From the cell containing the given text, extract its center point as (X, Y) coordinate. 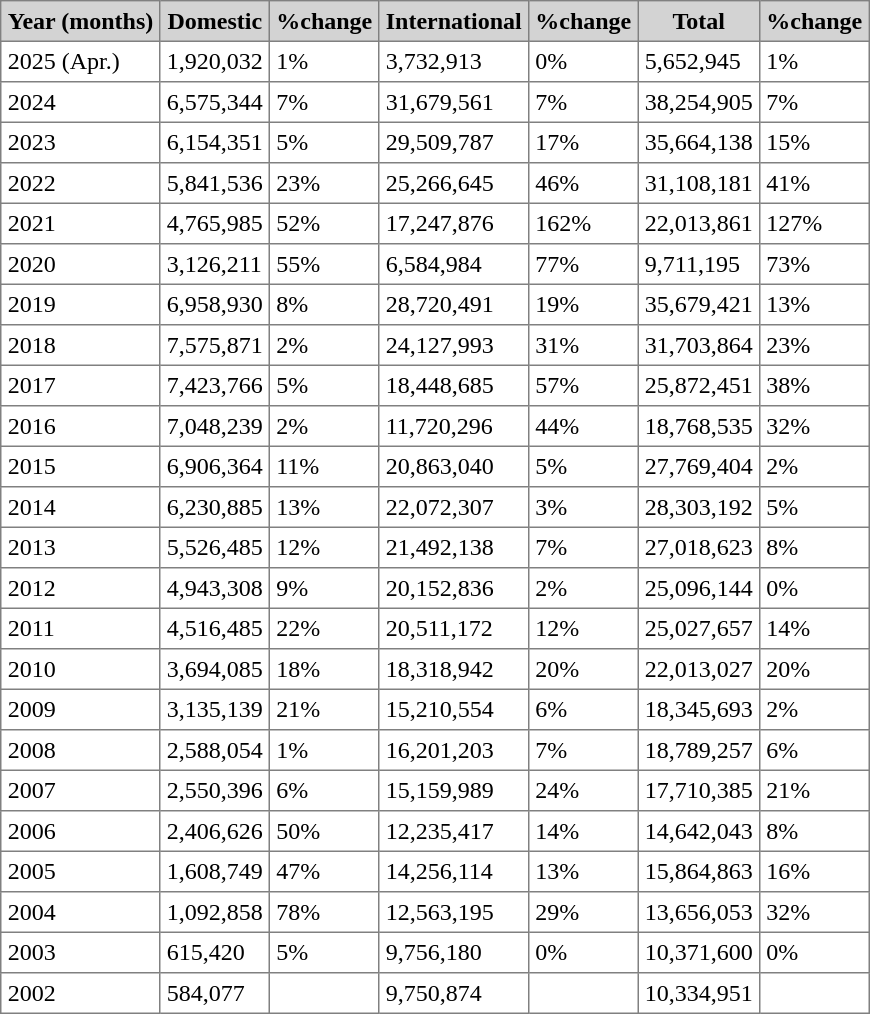
Year (months) (80, 21)
52% (325, 223)
615,420 (215, 952)
14,256,114 (454, 871)
16,201,203 (454, 750)
2025 (Apr.) (80, 61)
35,679,421 (699, 304)
15,864,863 (699, 871)
2005 (80, 871)
2013 (80, 547)
2002 (80, 993)
20,511,172 (454, 628)
2,588,054 (215, 750)
21,492,138 (454, 547)
27,018,623 (699, 547)
77% (584, 264)
9,750,874 (454, 993)
18,789,257 (699, 750)
28,303,192 (699, 507)
12,563,195 (454, 912)
6,575,344 (215, 102)
6,230,885 (215, 507)
2019 (80, 304)
4,765,985 (215, 223)
18,318,942 (454, 669)
2008 (80, 750)
15,210,554 (454, 709)
4,516,485 (215, 628)
7,048,239 (215, 426)
20,863,040 (454, 466)
22,013,027 (699, 669)
31% (584, 345)
2007 (80, 790)
29,509,787 (454, 142)
24% (584, 790)
7,423,766 (215, 385)
1,608,749 (215, 871)
Domestic (215, 21)
1,092,858 (215, 912)
18,345,693 (699, 709)
27,769,404 (699, 466)
9% (325, 588)
31,703,864 (699, 345)
10,334,951 (699, 993)
9,756,180 (454, 952)
28,720,491 (454, 304)
24,127,993 (454, 345)
2021 (80, 223)
2009 (80, 709)
73% (815, 264)
57% (584, 385)
29% (584, 912)
25,872,451 (699, 385)
18,448,685 (454, 385)
2023 (80, 142)
25,096,144 (699, 588)
2022 (80, 183)
9,711,195 (699, 264)
2020 (80, 264)
3,694,085 (215, 669)
Total (699, 21)
18% (325, 669)
31,108,181 (699, 183)
6,584,984 (454, 264)
25,027,657 (699, 628)
3,135,139 (215, 709)
15,159,989 (454, 790)
3,732,913 (454, 61)
6,154,351 (215, 142)
14,642,043 (699, 831)
5,652,945 (699, 61)
46% (584, 183)
31,679,561 (454, 102)
13,656,053 (699, 912)
78% (325, 912)
2004 (80, 912)
12,235,417 (454, 831)
4,943,308 (215, 588)
2010 (80, 669)
22,013,861 (699, 223)
11,720,296 (454, 426)
127% (815, 223)
5,841,536 (215, 183)
2003 (80, 952)
38% (815, 385)
2011 (80, 628)
2,550,396 (215, 790)
3% (584, 507)
55% (325, 264)
16% (815, 871)
19% (584, 304)
2017 (80, 385)
584,077 (215, 993)
6,958,930 (215, 304)
15% (815, 142)
2006 (80, 831)
25,266,645 (454, 183)
17,247,876 (454, 223)
7,575,871 (215, 345)
2018 (80, 345)
44% (584, 426)
2024 (80, 102)
2014 (80, 507)
International (454, 21)
2,406,626 (215, 831)
38,254,905 (699, 102)
18,768,535 (699, 426)
1,920,032 (215, 61)
3,126,211 (215, 264)
162% (584, 223)
5,526,485 (215, 547)
41% (815, 183)
11% (325, 466)
17% (584, 142)
2016 (80, 426)
22,072,307 (454, 507)
10,371,600 (699, 952)
6,906,364 (215, 466)
2015 (80, 466)
17,710,385 (699, 790)
20,152,836 (454, 588)
35,664,138 (699, 142)
2012 (80, 588)
50% (325, 831)
47% (325, 871)
22% (325, 628)
